Locate the cell with the specified text and output its (x, y) center coordinate. 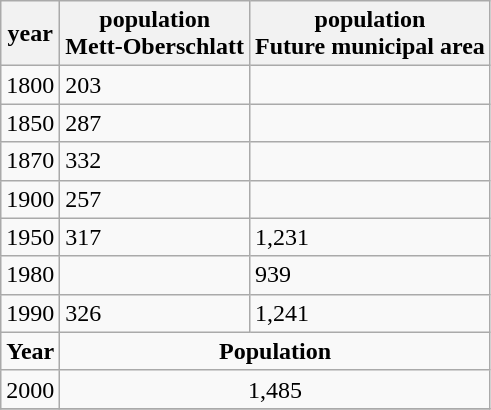
939 (370, 275)
1870 (30, 161)
Population (275, 351)
1980 (30, 275)
1,241 (370, 313)
1900 (30, 199)
1800 (30, 85)
year (30, 34)
1990 (30, 313)
1,231 (370, 237)
1950 (30, 237)
326 (155, 313)
203 (155, 85)
Year (30, 351)
1,485 (275, 389)
332 (155, 161)
population Mett-Oberschlatt (155, 34)
2000 (30, 389)
1850 (30, 123)
257 (155, 199)
317 (155, 237)
287 (155, 123)
population Future municipal area (370, 34)
